Determine the (x, y) coordinate at the center of the cell enclosing the given text.  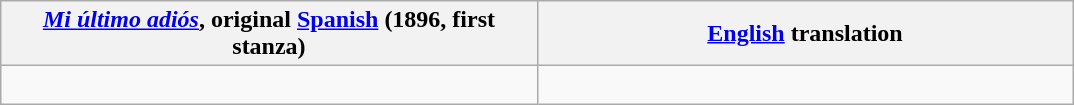
English translation (805, 34)
Mi último adiós, original Spanish (1896, first stanza) (269, 34)
